Return (x, y) of the center of cell containing provided text 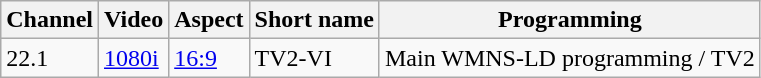
Programming (570, 20)
TV2-VI (314, 58)
1080i (134, 58)
Main WMNS-LD programming / TV2 (570, 58)
Video (134, 20)
22.1 (50, 58)
Short name (314, 20)
Aspect (209, 20)
Channel (50, 20)
16:9 (209, 58)
